Capture the cell that displays the provided text and extract its [X, Y] central coordinate. 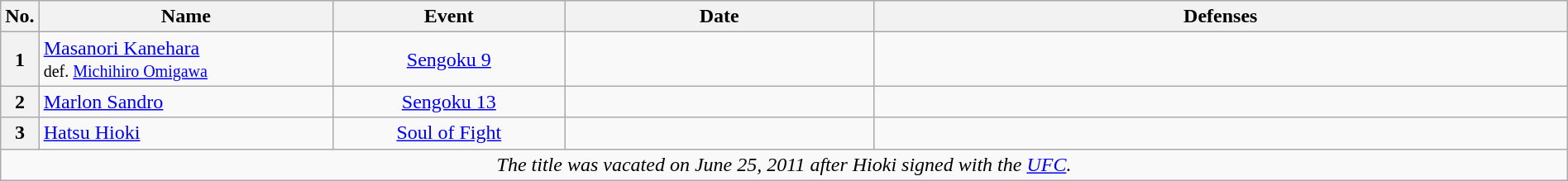
Event [448, 17]
Defenses [1221, 17]
Name [185, 17]
3 [20, 133]
No. [20, 17]
Date [719, 17]
2 [20, 102]
Sengoku 9 [448, 60]
Masanori Kaneharadef. Michihiro Omigawa [185, 60]
Sengoku 13 [448, 102]
Soul of Fight [448, 133]
Marlon Sandro [185, 102]
The title was vacated on June 25, 2011 after Hioki signed with the UFC. [784, 164]
Hatsu Hioki [185, 133]
1 [20, 60]
